Capture the cell that displays the provided text and extract its [x, y] central coordinate. 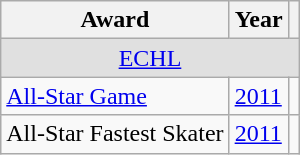
All-Star Fastest Skater [115, 134]
All-Star Game [115, 96]
Year [258, 20]
ECHL [150, 58]
Award [115, 20]
